For the text-containing cell, return its midpoint in [x, y] coordinate format. 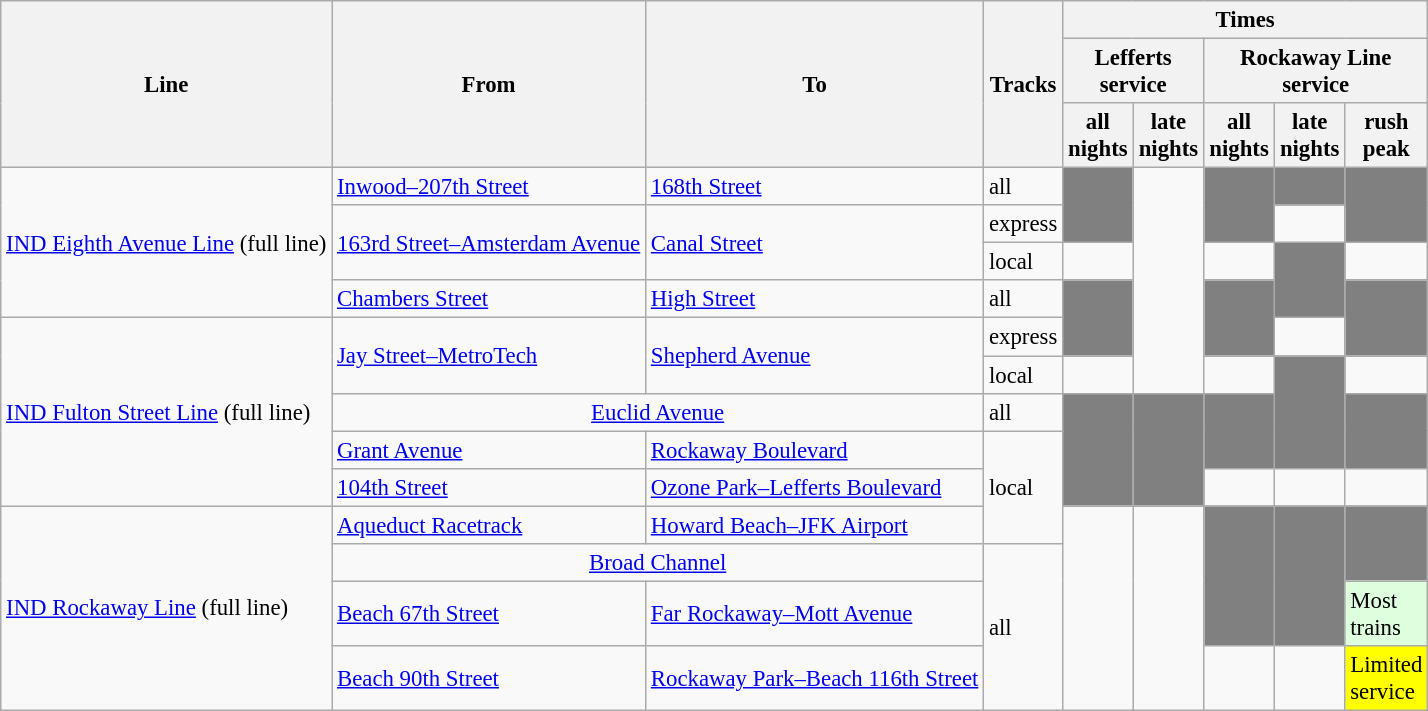
Shepherd Avenue [815, 356]
Grant Avenue [489, 450]
To [815, 84]
Aqueduct Racetrack [489, 525]
From [489, 84]
IND Rockaway Line (full line) [166, 608]
Beach 67th Street [489, 614]
Chambers Street [489, 299]
Tracks [1024, 84]
Howard Beach–JFK Airport [815, 525]
rushpeak [1386, 136]
Most trains [1386, 614]
104th Street [489, 487]
Beach 90th Street [489, 678]
Inwood–207th Street [489, 187]
Limited service [1386, 678]
Times [1246, 20]
168th Street [815, 187]
Jay Street–MetroTech [489, 356]
163rd Street–Amsterdam Avenue [489, 242]
IND Fulton Street Line (full line) [166, 412]
Canal Street [815, 242]
IND Eighth Avenue Line (full line) [166, 243]
Rockaway Lineservice [1316, 72]
Far Rockaway–Mott Avenue [815, 614]
Ozone Park–Lefferts Boulevard [815, 487]
Broad Channel [658, 563]
Lefferts service [1134, 72]
Line [166, 84]
Rockaway Park–Beach 116th Street [815, 678]
Euclid Avenue [658, 412]
Rockaway Boulevard [815, 450]
High Street [815, 299]
